Pinpoint the cell where the given text exists, returning its [x, y] midpoint coordinate. 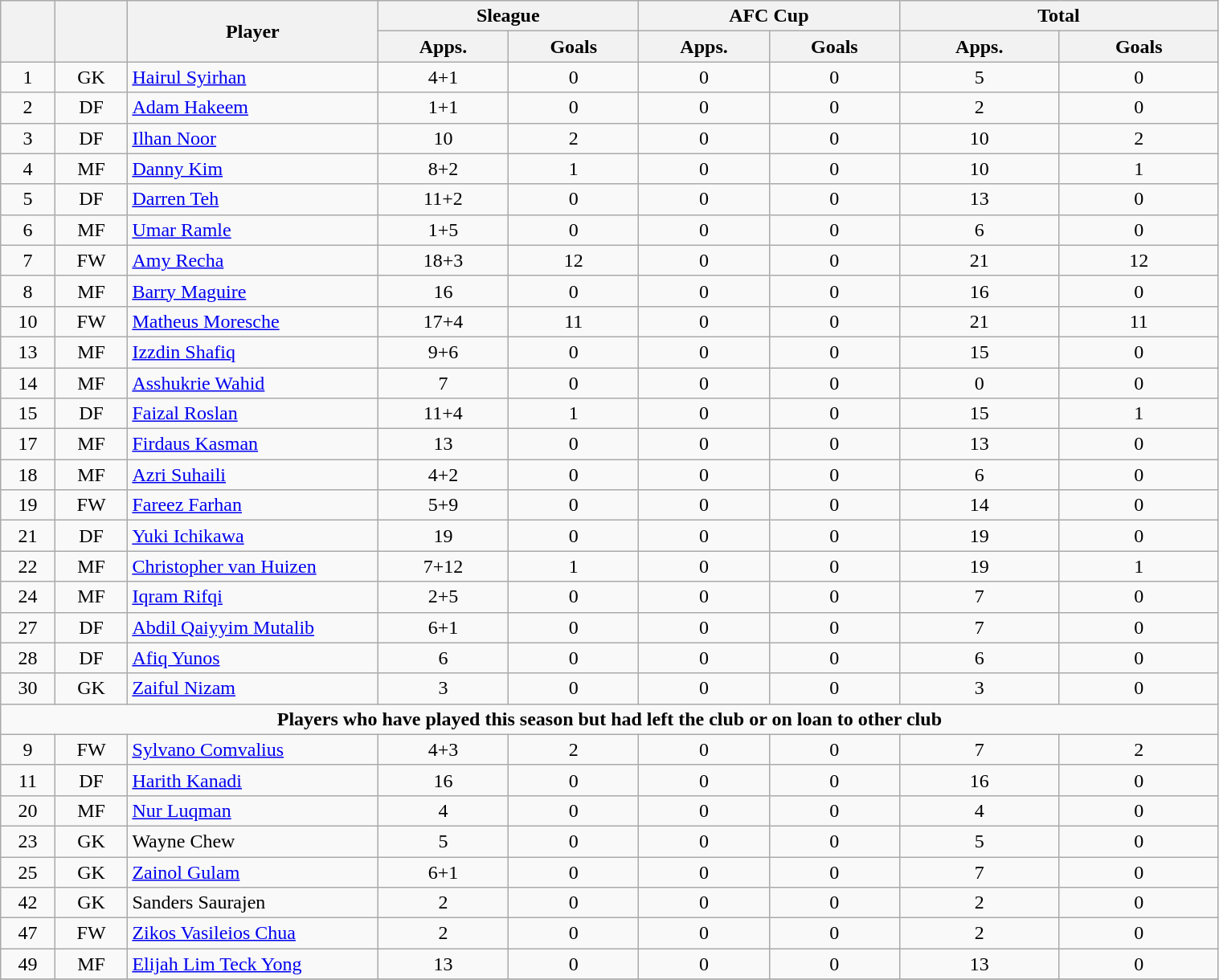
Christopher van Huizen [252, 566]
30 [28, 688]
20 [28, 811]
23 [28, 841]
18+3 [444, 260]
5+9 [444, 505]
17+4 [444, 321]
47 [28, 933]
24 [28, 597]
17 [28, 444]
Ilhan Noor [252, 138]
AFC Cup [770, 16]
Azri Suhaili [252, 475]
8 [28, 291]
1+1 [444, 108]
Umar Ramle [252, 230]
1+5 [444, 230]
Zikos Vasileios Chua [252, 933]
7+12 [444, 566]
11+4 [444, 414]
Amy Recha [252, 260]
Wayne Chew [252, 841]
42 [28, 903]
Afiq Yunos [252, 658]
4+1 [444, 77]
Yuki Ichikawa [252, 536]
Darren Teh [252, 199]
2+5 [444, 597]
18 [28, 475]
25 [28, 872]
11+2 [444, 199]
4+3 [444, 749]
Fareez Farhan [252, 505]
Zaiful Nizam [252, 688]
Danny Kim [252, 169]
Zainol Gulam [252, 872]
9+6 [444, 352]
Firdaus Kasman [252, 444]
Sylvano Comvalius [252, 749]
Players who have played this season but had left the club or on loan to other club [609, 719]
Total [1059, 16]
Izzdin Shafiq [252, 352]
Asshukrie Wahid [252, 383]
Sanders Saurajen [252, 903]
Hairul Syirhan [252, 77]
8+2 [444, 169]
Nur Luqman [252, 811]
Iqram Rifqi [252, 597]
Adam Hakeem [252, 108]
Elijah Lim Teck Yong [252, 964]
49 [28, 964]
Player [252, 31]
22 [28, 566]
Abdil Qaiyyim Mutalib [252, 627]
9 [28, 749]
Sleague [508, 16]
27 [28, 627]
Matheus Moresche [252, 321]
Faizal Roslan [252, 414]
4+2 [444, 475]
28 [28, 658]
Barry Maguire [252, 291]
Harith Kanadi [252, 780]
